Output the [X, Y] coordinate of the center of the cell containing the given text.  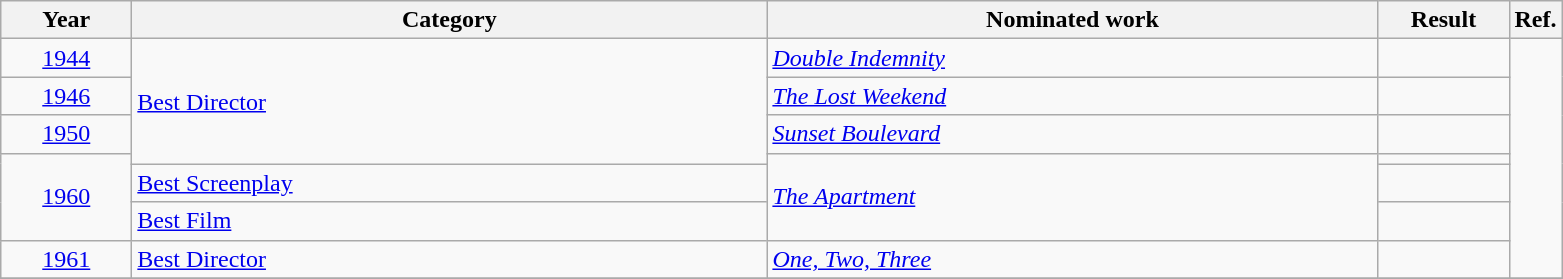
1960 [66, 196]
The Apartment [1072, 196]
1944 [66, 58]
Best Film [450, 221]
Year [66, 20]
The Lost Weekend [1072, 96]
Category [450, 20]
One, Two, Three [1072, 259]
1946 [66, 96]
Best Screenplay [450, 183]
1950 [66, 134]
Ref. [1536, 20]
1961 [66, 259]
Result [1444, 20]
Nominated work [1072, 20]
Sunset Boulevard [1072, 134]
Double Indemnity [1072, 58]
